Identify which cell holds the provided text, then report its (X, Y) central coordinate. 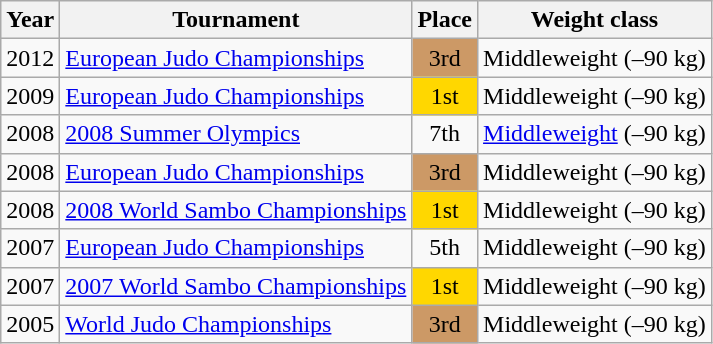
World Judo Championships (236, 324)
7th (445, 134)
2012 (30, 58)
Tournament (236, 20)
Year (30, 20)
2009 (30, 96)
2008 World Sambo Championships (236, 210)
2008 Summer Olympics (236, 134)
2007 World Sambo Championships (236, 286)
2005 (30, 324)
Place (445, 20)
5th (445, 248)
Weight class (595, 20)
